Identify which cell holds the provided text, then report its [x, y] central coordinate. 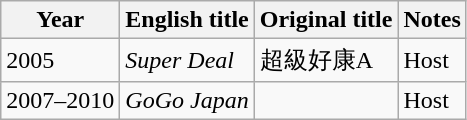
超級好康A [326, 60]
Super Deal [187, 60]
2005 [60, 60]
GoGo Japan [187, 100]
Year [60, 20]
2007–2010 [60, 100]
Original title [326, 20]
English title [187, 20]
Notes [432, 20]
